Return the (x, y) coordinate for the center point of the cell that contains the specified text.  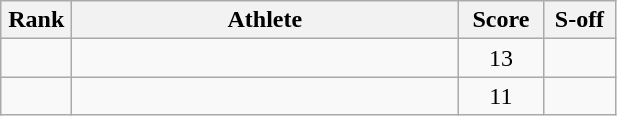
S-off (580, 20)
Athlete (265, 20)
13 (501, 58)
11 (501, 96)
Rank (36, 20)
Score (501, 20)
